Extract the [X, Y] coordinate from the center of the cell holding the provided text.  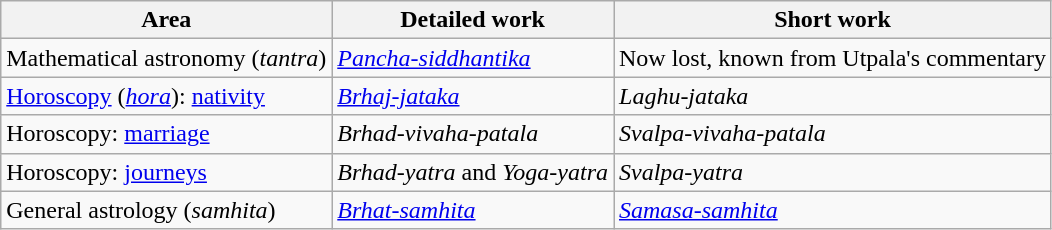
General astrology (samhita) [166, 210]
Detailed work [473, 20]
Short work [833, 20]
Svalpa-yatra [833, 172]
Brhat-samhita [473, 210]
Brhad-yatra and Yoga-yatra [473, 172]
Svalpa-vivaha-patala [833, 134]
Now lost, known from Utpala's commentary [833, 58]
Laghu-jataka [833, 96]
Brhad-vivaha-patala [473, 134]
Brhaj-jataka [473, 96]
Area [166, 20]
Horoscopy: marriage [166, 134]
Horoscopy: journeys [166, 172]
Pancha-siddhantika [473, 58]
Horoscopy (hora): nativity [166, 96]
Mathematical astronomy (tantra) [166, 58]
Samasa-samhita [833, 210]
